Pinpoint the cell where the given text exists, returning its (X, Y) midpoint coordinate. 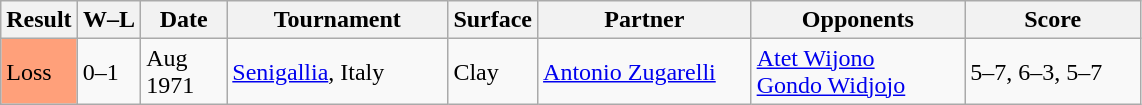
W–L (109, 20)
Score (1053, 20)
Antonio Zugarelli (645, 72)
Senigallia, Italy (338, 72)
5–7, 6–3, 5–7 (1053, 72)
Opponents (858, 20)
Partner (645, 20)
Clay (493, 72)
Tournament (338, 20)
Result (39, 20)
Loss (39, 72)
Date (184, 20)
Surface (493, 20)
0–1 (109, 72)
Atet Wijono Gondo Widjojo (858, 72)
Aug 1971 (184, 72)
